Identify which cell holds the provided text, then report its (X, Y) central coordinate. 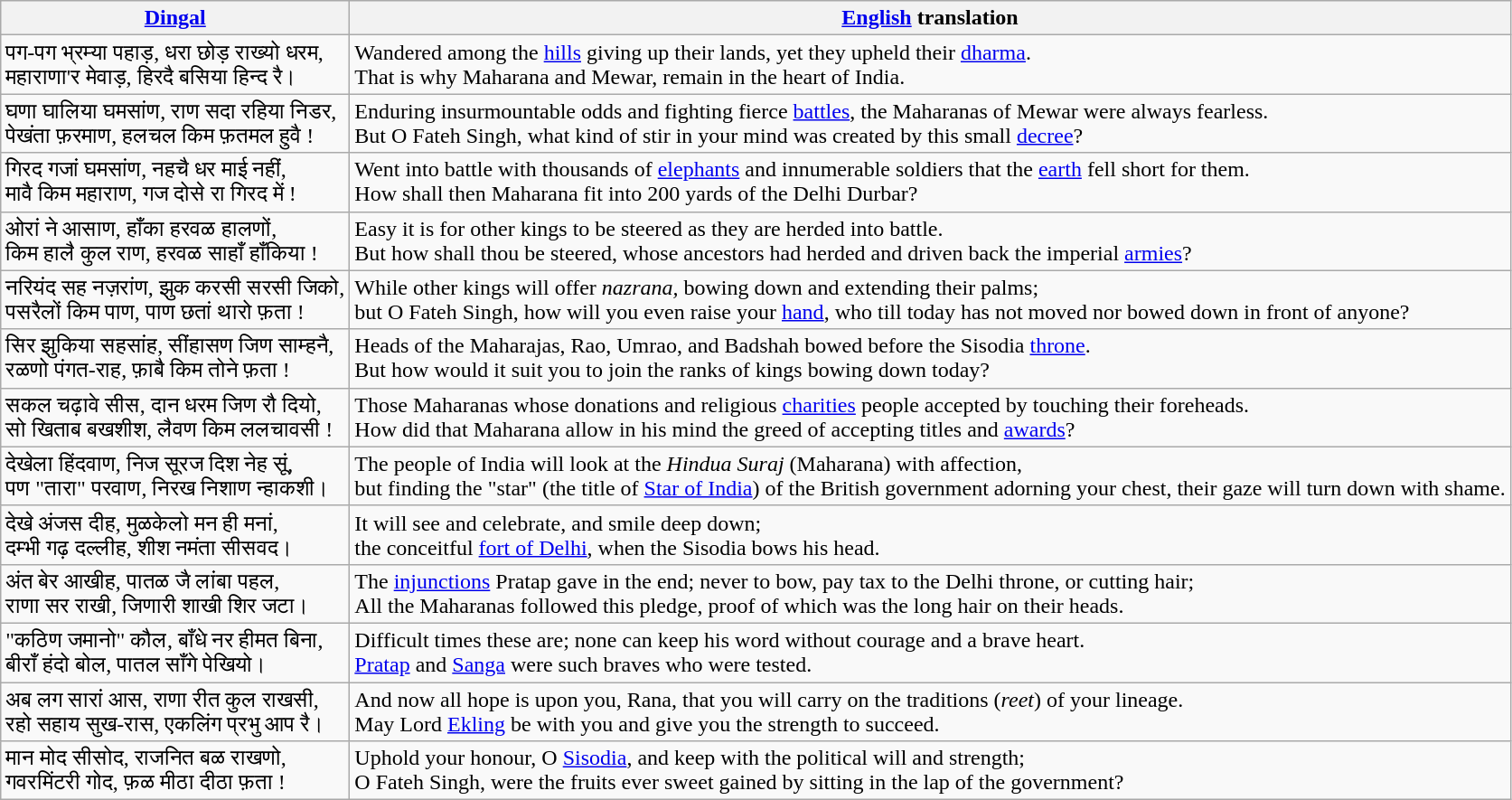
Difficult times these are; none can keep his word without courage and a brave heart.Pratap and Sanga were such braves who were tested. (930, 653)
सिर झुकिया सहसांह, सींहासण जिण साम्हनै,रळणो पंगत-राह, फ़ाबै किम तोने फ़ता ! (175, 358)
अंत बेर आखीह, पातळ जै लांबा पहल,राणा सर राखी, जिणारी शाखी शिर जटा। (175, 593)
देखे अंजस दीह, मुळकेलो मन ही मनां,दम्भी गढ़ दल्लीह, शीश नमंता सीसवद। (175, 535)
पग-पग भ्रम्या पहाड़, धरा छोड़ राख्यो धरम,महाराणा'र मेवाड़, हिरदै बसिया हिन्द रै। (175, 65)
"कठिण जमानो" कौल, बाँधे नर हीमत बिना,बीराँ हंदो बोल, पातल साँगे पेखियो। (175, 653)
अब लग सारां आस, राणा रीत कुल राखसी,रहो सहाय सुख-रास, एकलिंग प्रभु आप रै। (175, 711)
गिरद गजां घमसांण, नहचै धर माई नहीं,मावै किम महाराण, गज दोसे रा गिरद में ! (175, 183)
सकल चढ़ावे सीस, दान धरम जिण रौ दियो,सो खिताब बखशीश, लैवण किम ललचावसी ! (175, 418)
Wandered among the hills giving up their lands, yet they upheld their dharma.That is why Maharana and Mewar, remain in the heart of India. (930, 65)
देखेला हिंदवाण, निज सूरज दिश नेह सूं,पण "तारा" परवाण, निरख निशाण न्हाकशी। (175, 475)
Dingal (175, 18)
English translation (930, 18)
ओरां ने आसाण, हाँका हरवळ हालणों,किम हालै कुल राण, हरवळ साहाँ हाँकिया ! (175, 240)
घणा घालिया घमसांण, राण सदा रहिया निडर,पेखंता फ़रमाण, हलचल किम फ़तमल हुवै ! (175, 123)
मान मोद सीसोद, राजनित बळ राखणो,गवरमिंटरी गोद, फ़ळ मीठा दीठा फ़ता ! (175, 770)
नरियंद सह नज़रांण, झुक करसी सरसी जिको,पसरैलों किम पाण, पाण छतां थारो फ़ता ! (175, 300)
It will see and celebrate, and smile deep down;the conceitful fort of Delhi, when the Sisodia bows his head. (930, 535)
